Extract the [x, y] coordinate from the center of the cell holding the provided text.  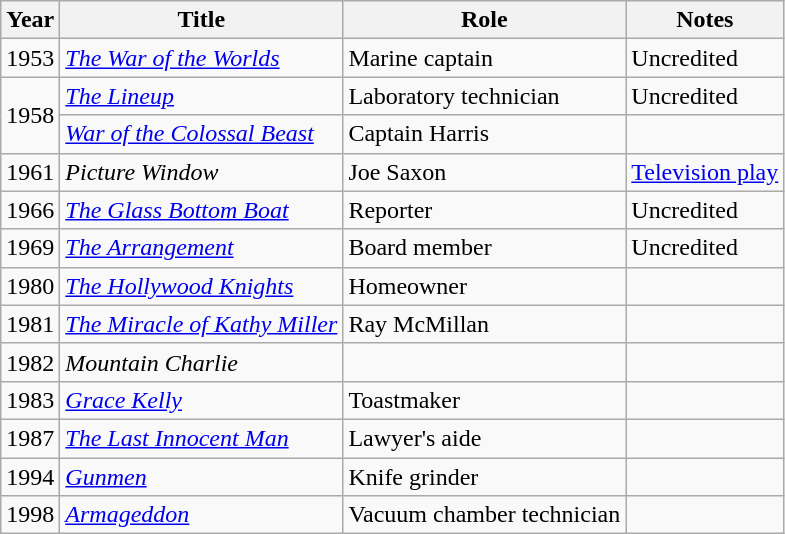
1981 [30, 324]
The Miracle of Kathy Miller [202, 324]
Armageddon [202, 515]
Homeowner [484, 286]
1998 [30, 515]
Laboratory technician [484, 96]
Picture Window [202, 172]
Marine captain [484, 58]
Knife grinder [484, 477]
The Last Innocent Man [202, 438]
1966 [30, 210]
Toastmaker [484, 400]
Notes [705, 20]
1987 [30, 438]
1983 [30, 400]
1994 [30, 477]
Grace Kelly [202, 400]
The Glass Bottom Boat [202, 210]
1969 [30, 248]
Title [202, 20]
The War of the Worlds [202, 58]
1953 [30, 58]
Captain Harris [484, 134]
Vacuum chamber technician [484, 515]
Role [484, 20]
Ray McMillan [484, 324]
War of the Colossal Beast [202, 134]
Reporter [484, 210]
1982 [30, 362]
1961 [30, 172]
The Hollywood Knights [202, 286]
The Lineup [202, 96]
The Arrangement [202, 248]
Joe Saxon [484, 172]
Year [30, 20]
1958 [30, 115]
Lawyer's aide [484, 438]
Mountain Charlie [202, 362]
1980 [30, 286]
Board member [484, 248]
Gunmen [202, 477]
Television play [705, 172]
